For the text-containing cell, return its midpoint in (x, y) coordinate format. 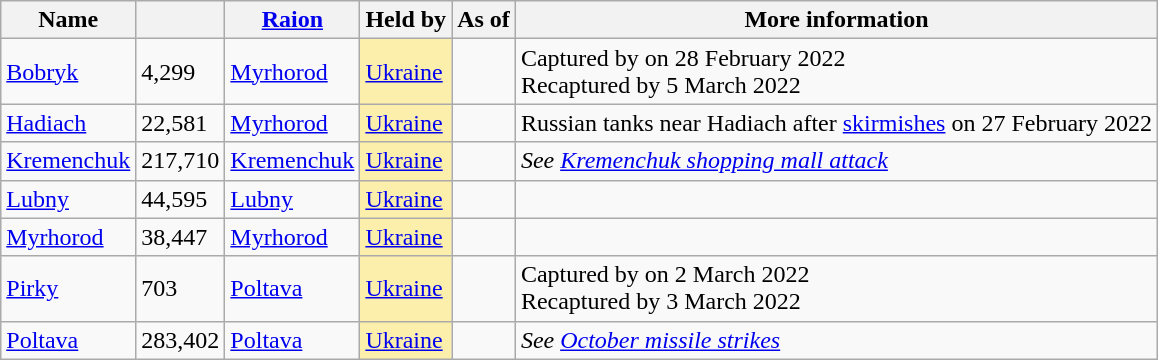
703 (180, 288)
See October missile strikes (836, 340)
Captured by on 2 March 2022Recaptured by 3 March 2022 (836, 288)
See Kremenchuk shopping mall attack (836, 161)
Raion (292, 20)
More information (836, 20)
Captured by on 28 February 2022 Recaptured by 5 March 2022 (836, 72)
Held by (406, 20)
283,402 (180, 340)
22,581 (180, 123)
38,447 (180, 237)
Pirky (68, 288)
Russian tanks near Hadiach after skirmishes on 27 February 2022 (836, 123)
As of (484, 20)
44,595 (180, 199)
Bobryk (68, 72)
Hadiach (68, 123)
4,299 (180, 72)
217,710 (180, 161)
Name (68, 20)
